Identify which cell holds the provided text, then report its [X, Y] central coordinate. 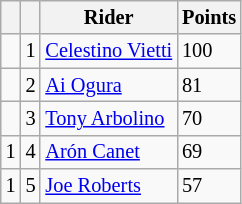
3 [31, 118]
2 [31, 85]
Ai Ogura [108, 85]
Arón Canet [108, 152]
69 [209, 152]
57 [209, 186]
Rider [108, 17]
100 [209, 51]
Joe Roberts [108, 186]
Celestino Vietti [108, 51]
5 [31, 186]
Points [209, 17]
81 [209, 85]
Tony Arbolino [108, 118]
70 [209, 118]
4 [31, 152]
